Pinpoint the cell where the given text exists, returning its (x, y) midpoint coordinate. 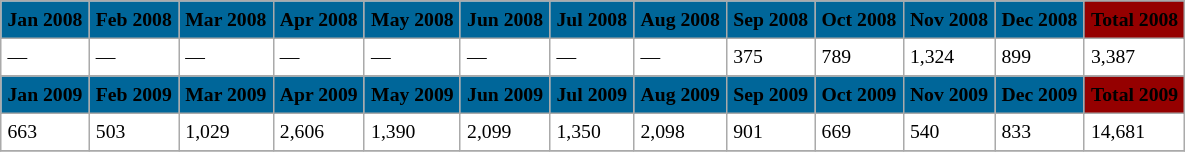
503 (134, 132)
669 (859, 132)
2,099 (504, 132)
1,390 (412, 132)
Aug 2008 (680, 20)
375 (770, 57)
Aug 2009 (680, 95)
Sep 2009 (770, 95)
Nov 2008 (949, 20)
789 (859, 57)
Jan 2009 (45, 95)
901 (770, 132)
Apr 2009 (318, 95)
May 2009 (412, 95)
Jan 2008 (45, 20)
Jun 2008 (504, 20)
2,098 (680, 132)
3,387 (1134, 57)
1,029 (226, 132)
Mar 2008 (226, 20)
Oct 2008 (859, 20)
Nov 2009 (949, 95)
2,606 (318, 132)
May 2008 (412, 20)
663 (45, 132)
Jun 2009 (504, 95)
Feb 2008 (134, 20)
Jul 2009 (592, 95)
833 (1040, 132)
Oct 2009 (859, 95)
1,350 (592, 132)
540 (949, 132)
14,681 (1134, 132)
Total 2008 (1134, 20)
Total 2009 (1134, 95)
Apr 2008 (318, 20)
Dec 2008 (1040, 20)
899 (1040, 57)
Sep 2008 (770, 20)
1,324 (949, 57)
Dec 2009 (1040, 95)
Jul 2008 (592, 20)
Mar 2009 (226, 95)
Feb 2009 (134, 95)
